Pinpoint the cell where the given text exists, returning its [x, y] midpoint coordinate. 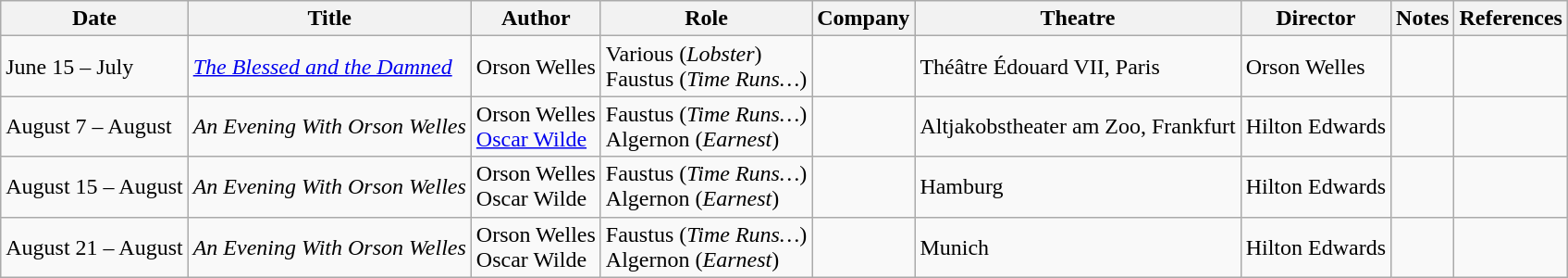
Munich [1078, 246]
August 7 – August [94, 126]
Notes [1423, 19]
The Blessed and the Damned [329, 67]
Director [1315, 19]
References [1512, 19]
Altjakobstheater am Zoo, Frankfurt [1078, 126]
Author [536, 19]
Title [329, 19]
August 21 – August [94, 246]
Théâtre Édouard VII, Paris [1078, 67]
August 15 – August [94, 187]
Date [94, 19]
June 15 – July [94, 67]
Company [864, 19]
Various (Lobster)Faustus (Time Runs…) [706, 67]
Role [706, 19]
Theatre [1078, 19]
Hamburg [1078, 187]
